Provide the [x, y] coordinate of the cell's center where the given text is located.  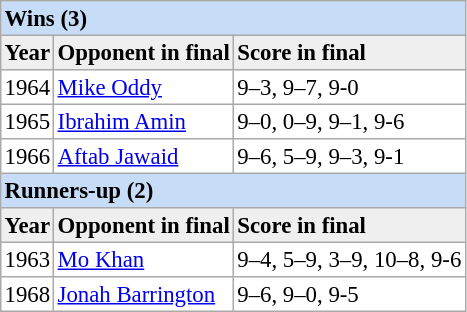
9–3, 9–7, 9-0 [350, 87]
1965 [28, 121]
Mo Khan [144, 259]
Ibrahim Amin [144, 121]
Aftab Jawaid [144, 156]
1968 [28, 294]
9–6, 9–0, 9-5 [350, 294]
1964 [28, 87]
1966 [28, 156]
9–0, 0–9, 9–1, 9-6 [350, 121]
Mike Oddy [144, 87]
9–4, 5–9, 3–9, 10–8, 9-6 [350, 259]
Wins (3) [233, 18]
Jonah Barrington [144, 294]
Runners-up (2) [233, 190]
1963 [28, 259]
9–6, 5–9, 9–3, 9-1 [350, 156]
